Find where the given text appears and provide that cell's center as (X, Y) coordinate. 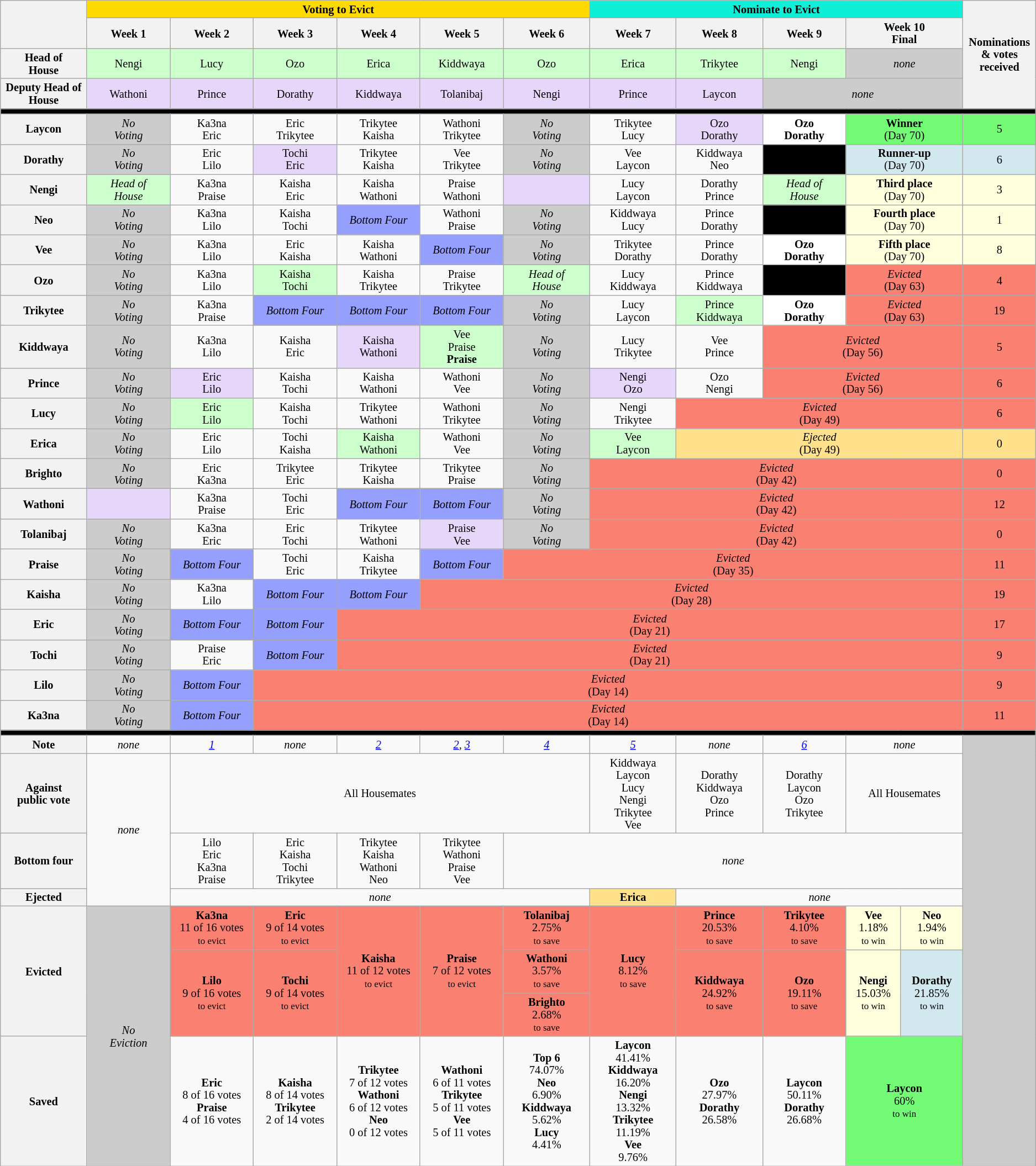
Runner-up(Day 70) (904, 159)
DorathyKiddwayaOzoPrince (719, 793)
2 (379, 744)
Week 1 (128, 33)
KiddwayaLucy (633, 220)
Dorathy21.85%to win (932, 993)
Eric8 of 16 votesPraise4 of 16 votes (212, 1101)
3 (1000, 189)
LucyTrikytee (633, 347)
Vee (44, 250)
Praise7 of 12 votesto evict (462, 971)
PraiseWathoni (462, 189)
Kaisha (44, 594)
Ejected(Day 49) (820, 443)
8 (1000, 250)
EricTrikytee (295, 129)
Week 7 (633, 33)
Ozo19.11%to save (804, 993)
Prince20.53%to save (719, 928)
TrikyteeDorathy (633, 250)
TochiKaisha (295, 443)
Week 9 (804, 33)
Nominations& votesreceived (1000, 54)
TrikyteeWathoniPraiseVee (462, 861)
Tolanibaj2.75%to save (546, 928)
Brighto (44, 474)
Week 8 (719, 33)
Saved (44, 1101)
EricKaisha (295, 250)
EricKa3na (212, 474)
Third place(Day 70) (904, 189)
DorathyLayconOzoTrikytee (804, 793)
VeePraisePraise (462, 347)
Week 5 (462, 33)
Trikytee4.10%to save (804, 928)
Top 674.07%Neo6.90%Kiddwaya5.62%Lucy4.41% (546, 1101)
EricTochi (295, 534)
TrikyteeEric (295, 474)
OzoNengi (719, 383)
Fifth place(Day 70) (904, 250)
Kaisha11 of 12 votesto evict (379, 971)
Week 10Final (904, 33)
Neo1.94%to win (932, 928)
PraiseTrikytee (462, 279)
12 (1000, 504)
Nominate to Evict (776, 9)
TrikyteeKaishaWathoniNeo (379, 861)
WathoniPraise (462, 220)
Tochi9 of 14 votesto evict (295, 993)
VeePrince (719, 347)
Kaisha8 of 14 votesTrikytee2 of 14 votes (295, 1101)
Note (44, 744)
DorathyPrince (719, 189)
Nengi15.03%to win (873, 993)
Lucy8.12%to save (633, 971)
Week 3 (295, 33)
2, 3 (462, 744)
Evicted(Day 35) (733, 564)
EricKaishaTochiTrikytee (295, 861)
Fourth place(Day 70) (904, 220)
Ozo27.97%Dorathy26.58% (719, 1101)
NoEviction (128, 1036)
Evicted(Day 28) (691, 594)
KiddwayaNeo (719, 159)
Week 6 (546, 33)
KiddwayaLayconLucyNengiTrikyteeVee (633, 793)
Ka3na (44, 715)
Tochi (44, 655)
Laycon60%to win (904, 1101)
PraiseEric (212, 655)
Brighto2.68%to save (546, 1014)
Week 2 (212, 33)
Winner(Day 70) (904, 129)
Wathoni3.57%to save (546, 971)
17 (1000, 624)
LucyKiddwaya (633, 279)
TrikyteePraise (462, 474)
Kiddwaya24.92%to save (719, 993)
Eric9 of 14 votesto evict (295, 928)
Vee1.18%to win (873, 928)
Ejected (44, 897)
Neo (44, 220)
NengiOzo (633, 383)
Lilo (44, 685)
LiloEricKa3naPraise (212, 861)
Week 4 (379, 33)
Voting to Evict (338, 9)
Laycon41.41%Kiddwaya16.20%Nengi13.32%Trikytee11.19%Vee9.76% (633, 1101)
Trikytee7 of 12 votesWathoni6 of 12 votesNeo0 of 12 votes (379, 1101)
Praise (44, 564)
Ka3na11 of 16 votesto evict (212, 928)
Lilo9 of 16 votesto evict (212, 993)
Eric (44, 624)
Laycon50.11%Dorathy26.68% (804, 1101)
Bottom four (44, 861)
Evicted(Day 49) (820, 413)
Againstpublic vote (44, 793)
Wathoni6 of 11 votesTrikytee5 of 11 votesVee5 of 11 votes (462, 1101)
PraiseVee (462, 534)
VeeTrikytee (462, 159)
Evicted (44, 971)
TrikyteeLucy (633, 129)
NengiTrikytee (633, 413)
Deputy Head ofHouse (44, 94)
